Determine the [x, y] coordinate at the center of the cell enclosing the given text.  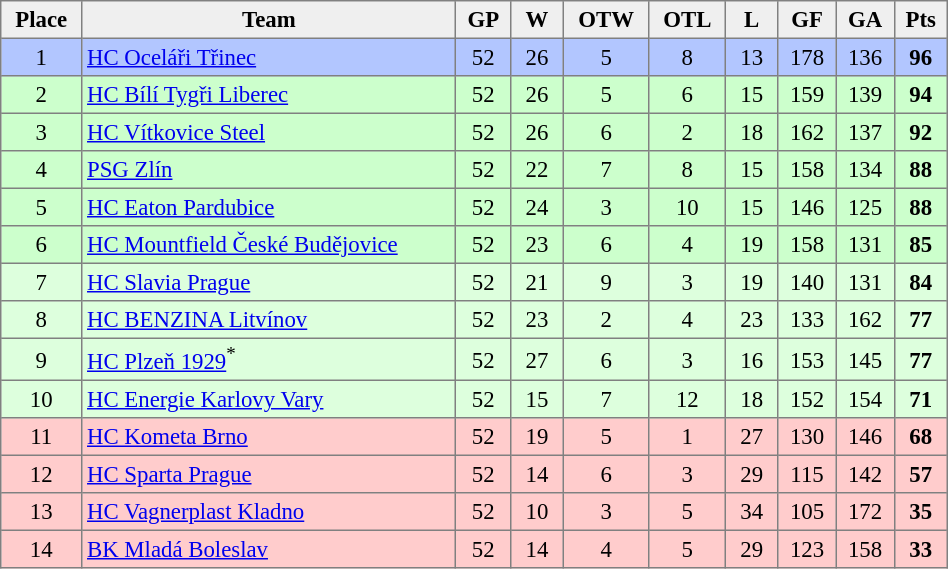
HC Bílí Tygři Liberec [269, 95]
68 [920, 437]
BK Mladá Boleslav [269, 549]
145 [865, 359]
105 [807, 512]
140 [807, 282]
HC BENZINA Litvínov [269, 320]
GA [865, 20]
133 [807, 320]
134 [865, 170]
11 [42, 437]
34 [752, 512]
153 [807, 359]
22 [538, 170]
139 [865, 95]
GF [807, 20]
35 [920, 512]
HC Kometa Brno [269, 437]
33 [920, 549]
92 [920, 132]
178 [807, 57]
115 [807, 474]
HC Plzeň 1929* [269, 359]
24 [538, 207]
152 [807, 399]
OTL [687, 20]
85 [920, 245]
W [538, 20]
136 [865, 57]
HC Vagnerplast Kladno [269, 512]
130 [807, 437]
96 [920, 57]
125 [865, 207]
HC Vítkovice Steel [269, 132]
Pts [920, 20]
71 [920, 399]
137 [865, 132]
HC Sparta Prague [269, 474]
21 [538, 282]
154 [865, 399]
PSG Zlín [269, 170]
159 [807, 95]
142 [865, 474]
84 [920, 282]
HC Eaton Pardubice [269, 207]
GP [484, 20]
57 [920, 474]
Team [269, 20]
94 [920, 95]
172 [865, 512]
HC Oceláři Třinec [269, 57]
123 [807, 549]
OTW [606, 20]
HC Energie Karlovy Vary [269, 399]
HC Slavia Prague [269, 282]
16 [752, 359]
L [752, 20]
HC Mountfield České Budějovice [269, 245]
Place [42, 20]
